Locate the cell with the specified text and output its (x, y) center coordinate. 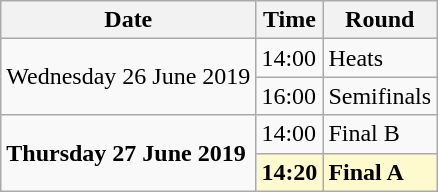
Thursday 27 June 2019 (128, 153)
14:20 (290, 172)
Semifinals (380, 96)
Heats (380, 58)
Wednesday 26 June 2019 (128, 77)
Round (380, 20)
Time (290, 20)
Final A (380, 172)
16:00 (290, 96)
Final B (380, 134)
Date (128, 20)
